Provide the [X, Y] coordinate of the cell's center where the given text is located.  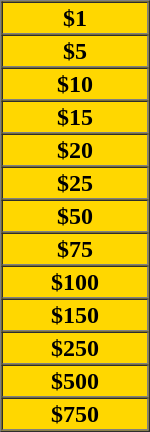
$250 [76, 348]
$50 [76, 216]
$15 [76, 116]
$10 [76, 84]
$750 [76, 414]
$1 [76, 18]
$100 [76, 282]
$500 [76, 380]
$5 [76, 50]
$150 [76, 314]
$20 [76, 150]
$75 [76, 248]
$25 [76, 182]
